Determine the (x, y) coordinate at the center of the cell enclosing the given text.  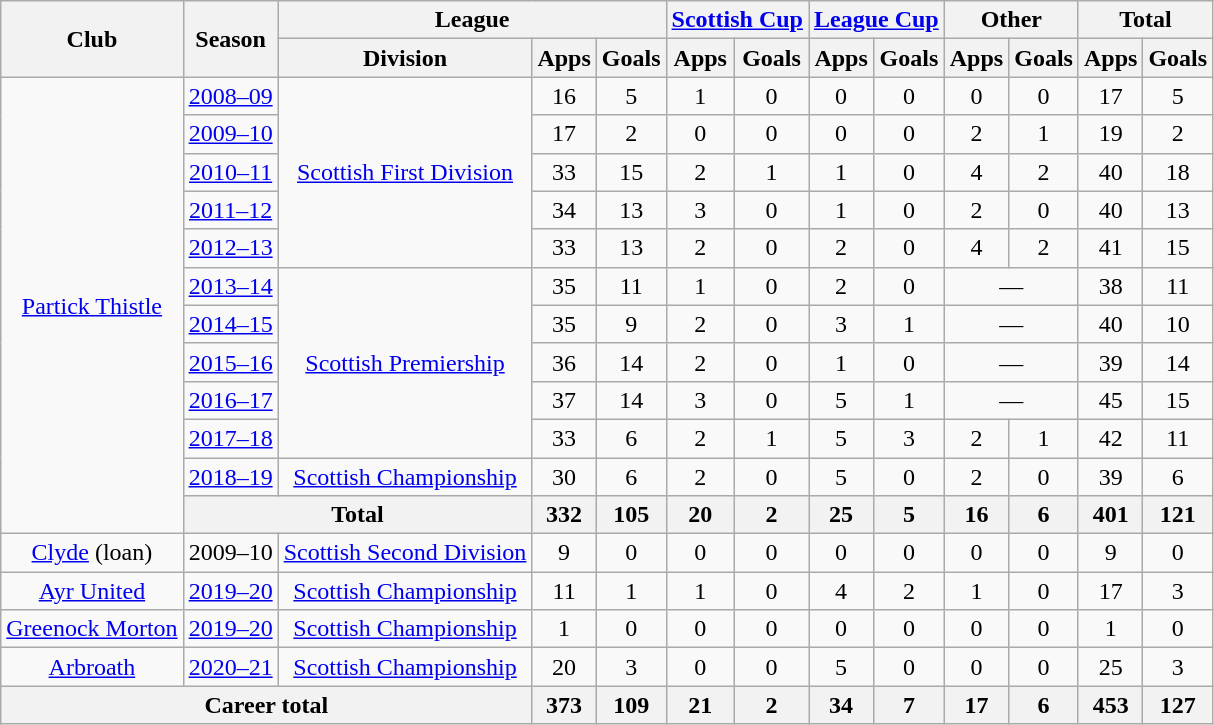
Career total (266, 705)
2008–09 (230, 96)
Arbroath (92, 667)
127 (1178, 705)
2017–18 (230, 438)
Scottish Premiership (405, 362)
121 (1178, 515)
30 (564, 477)
Other (1011, 20)
21 (700, 705)
10 (1178, 324)
2015–16 (230, 362)
2010–11 (230, 172)
7 (910, 705)
19 (1110, 134)
2013–14 (230, 286)
401 (1110, 515)
109 (631, 705)
Scottish Second Division (405, 553)
373 (564, 705)
42 (1110, 438)
2018–19 (230, 477)
2020–21 (230, 667)
37 (564, 400)
Greenock Morton (92, 629)
332 (564, 515)
453 (1110, 705)
Season (230, 39)
2011–12 (230, 210)
45 (1110, 400)
Scottish Cup (737, 20)
Scottish First Division (405, 172)
League (472, 20)
2016–17 (230, 400)
Division (405, 58)
18 (1178, 172)
Club (92, 39)
36 (564, 362)
Ayr United (92, 591)
2012–13 (230, 248)
41 (1110, 248)
Clyde (loan) (92, 553)
2014–15 (230, 324)
League Cup (876, 20)
Partick Thistle (92, 306)
105 (631, 515)
38 (1110, 286)
